Return [x, y] of the center of cell containing provided text 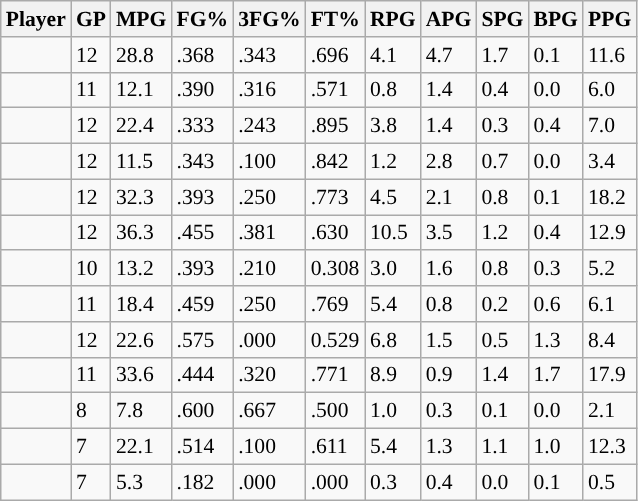
.243 [269, 126]
4.5 [393, 197]
11.5 [141, 162]
.500 [336, 411]
11.6 [610, 55]
6.1 [610, 304]
0.2 [502, 304]
3FG% [269, 19]
3.0 [393, 269]
4.1 [393, 55]
3.8 [393, 126]
32.3 [141, 197]
RPG [393, 19]
6.0 [610, 90]
.600 [202, 411]
17.9 [610, 375]
1.1 [502, 447]
18.2 [610, 197]
12.1 [141, 90]
GP [91, 19]
10 [91, 269]
2.8 [449, 162]
.390 [202, 90]
8 [91, 411]
13.2 [141, 269]
6.8 [393, 340]
12.9 [610, 233]
.444 [202, 375]
.771 [336, 375]
0.9 [449, 375]
.571 [336, 90]
0.7 [502, 162]
.333 [202, 126]
FT% [336, 19]
.575 [202, 340]
.316 [269, 90]
10.5 [393, 233]
7.0 [610, 126]
.769 [336, 304]
0.308 [336, 269]
7.8 [141, 411]
.514 [202, 447]
.895 [336, 126]
12.3 [610, 447]
.182 [202, 482]
28.8 [141, 55]
.459 [202, 304]
8.4 [610, 340]
MPG [141, 19]
5.2 [610, 269]
22.1 [141, 447]
.773 [336, 197]
.381 [269, 233]
1.5 [449, 340]
.455 [202, 233]
BPG [556, 19]
.667 [269, 411]
PPG [610, 19]
.320 [269, 375]
.696 [336, 55]
0.6 [556, 304]
.842 [336, 162]
4.7 [449, 55]
FG% [202, 19]
Player [36, 19]
1.6 [449, 269]
.630 [336, 233]
18.4 [141, 304]
.611 [336, 447]
8.9 [393, 375]
0.529 [336, 340]
SPG [502, 19]
3.5 [449, 233]
22.4 [141, 126]
.368 [202, 55]
33.6 [141, 375]
3.4 [610, 162]
36.3 [141, 233]
22.6 [141, 340]
.210 [269, 269]
APG [449, 19]
5.3 [141, 482]
